Identify which cell holds the provided text, then report its (x, y) central coordinate. 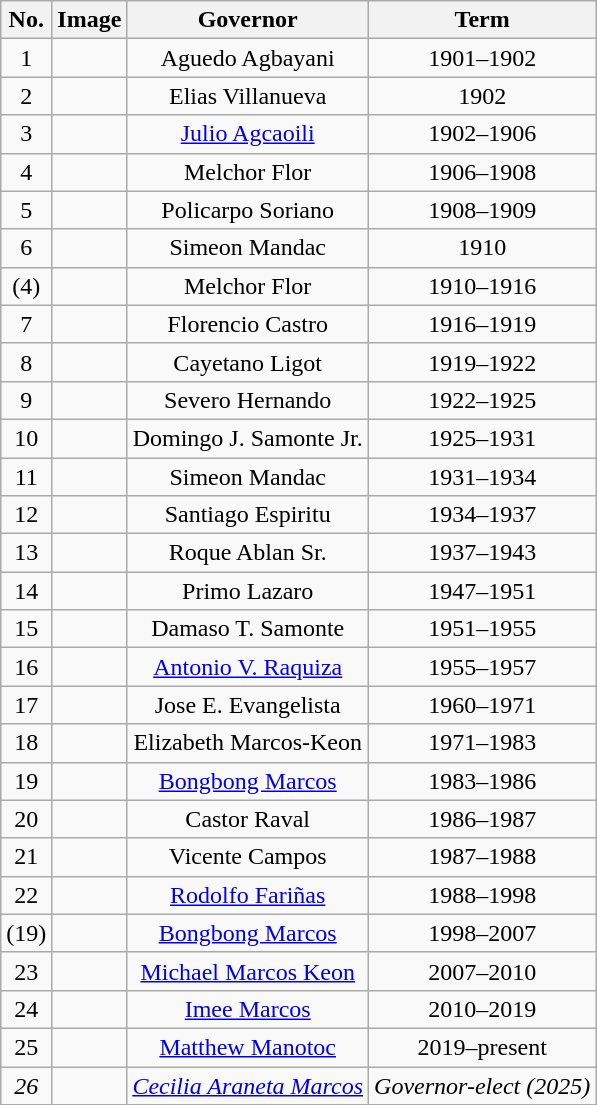
1937–1943 (482, 553)
Michael Marcos Keon (248, 971)
Elizabeth Marcos-Keon (248, 743)
1916–1919 (482, 324)
13 (26, 553)
Matthew Manotoc (248, 1047)
1951–1955 (482, 629)
23 (26, 971)
Florencio Castro (248, 324)
11 (26, 477)
Vicente Campos (248, 857)
8 (26, 362)
1986–1987 (482, 819)
Imee Marcos (248, 1009)
15 (26, 629)
Jose E. Evangelista (248, 705)
Cayetano Ligot (248, 362)
Antonio V. Raquiza (248, 667)
Roque Ablan Sr. (248, 553)
18 (26, 743)
6 (26, 248)
Elias Villanueva (248, 96)
19 (26, 781)
1988–1998 (482, 895)
12 (26, 515)
Severo Hernando (248, 400)
1960–1971 (482, 705)
1910–1916 (482, 286)
4 (26, 172)
1955–1957 (482, 667)
1910 (482, 248)
20 (26, 819)
Image (90, 20)
1906–1908 (482, 172)
Damaso T. Samonte (248, 629)
Rodolfo Fariñas (248, 895)
Governor-elect (2025) (482, 1085)
Policarpo Soriano (248, 210)
2007–2010 (482, 971)
7 (26, 324)
Term (482, 20)
14 (26, 591)
16 (26, 667)
1934–1937 (482, 515)
17 (26, 705)
Primo Lazaro (248, 591)
1919–1922 (482, 362)
Domingo J. Samonte Jr. (248, 438)
Governor (248, 20)
Aguedo Agbayani (248, 58)
No. (26, 20)
(4) (26, 286)
1 (26, 58)
1908–1909 (482, 210)
24 (26, 1009)
1902–1906 (482, 134)
2019–present (482, 1047)
25 (26, 1047)
Julio Agcaoili (248, 134)
22 (26, 895)
2 (26, 96)
(19) (26, 933)
21 (26, 857)
2010–2019 (482, 1009)
9 (26, 400)
1901–1902 (482, 58)
1971–1983 (482, 743)
1925–1931 (482, 438)
Castor Raval (248, 819)
1902 (482, 96)
5 (26, 210)
Cecilia Araneta Marcos (248, 1085)
10 (26, 438)
1998–2007 (482, 933)
1983–1986 (482, 781)
3 (26, 134)
1931–1934 (482, 477)
1987–1988 (482, 857)
1947–1951 (482, 591)
26 (26, 1085)
1922–1925 (482, 400)
Santiago Espiritu (248, 515)
